Locate the cell with the specified text and output its [x, y] center coordinate. 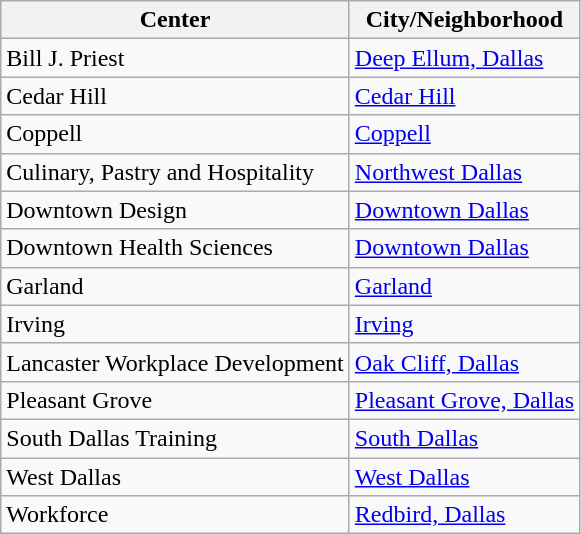
Pleasant Grove, Dallas [464, 400]
Pleasant Grove [176, 400]
Redbird, Dallas [464, 515]
Downtown Design [176, 210]
Workforce [176, 515]
Oak Cliff, Dallas [464, 362]
Center [176, 20]
Bill J. Priest [176, 58]
South Dallas Training [176, 438]
South Dallas [464, 438]
Northwest Dallas [464, 172]
Downtown Health Sciences [176, 248]
Culinary, Pastry and Hospitality [176, 172]
Deep Ellum, Dallas [464, 58]
City/Neighborhood [464, 20]
Lancaster Workplace Development [176, 362]
